Search for the cell housing the specified text and yield its [X, Y] center coordinate. 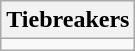
Tiebreakers [68, 20]
